From the cell containing the given text, extract its center point as (x, y) coordinate. 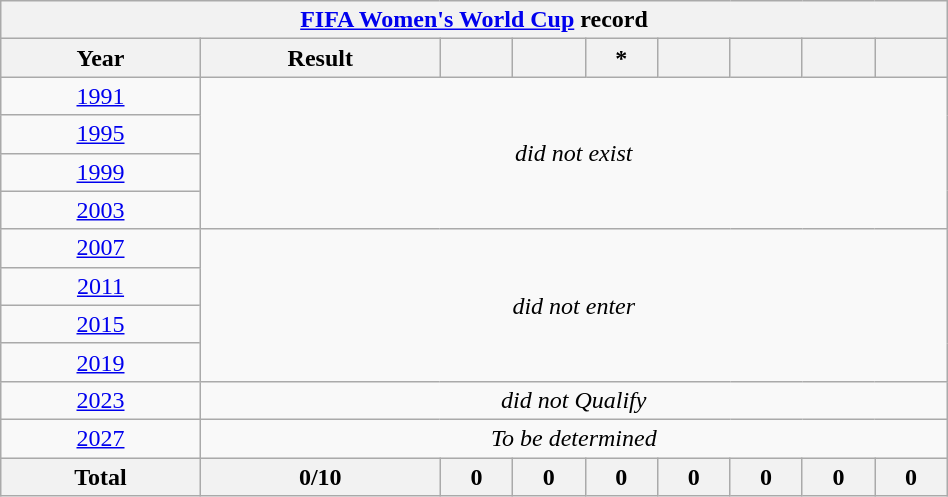
FIFA Women's World Cup record (474, 20)
1999 (101, 172)
* (621, 58)
did not Qualify (574, 400)
0/10 (320, 477)
2011 (101, 286)
2023 (101, 400)
Year (101, 58)
Result (320, 58)
2019 (101, 362)
2015 (101, 324)
Total (101, 477)
1991 (101, 96)
did not exist (574, 153)
2027 (101, 438)
did not enter (574, 305)
1995 (101, 134)
2007 (101, 248)
2003 (101, 210)
To be determined (574, 438)
